Provide the (X, Y) coordinate of the cell's center where the given text is located.  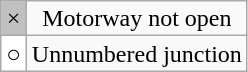
○ (14, 54)
Motorway not open (136, 18)
Unnumbered junction (136, 54)
× (14, 18)
